Return [X, Y] of the center of cell containing provided text 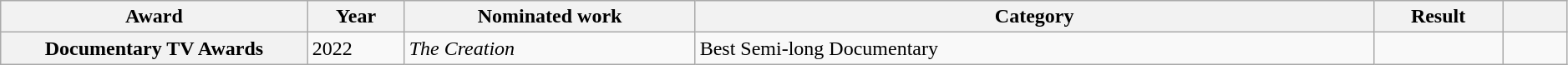
Result [1439, 17]
Nominated work [550, 17]
2022 [356, 48]
Award [154, 17]
The Creation [550, 48]
Year [356, 17]
Category [1034, 17]
Best Semi-long Documentary [1034, 48]
Documentary TV Awards [154, 48]
